Return (x, y) of the center of cell containing provided text 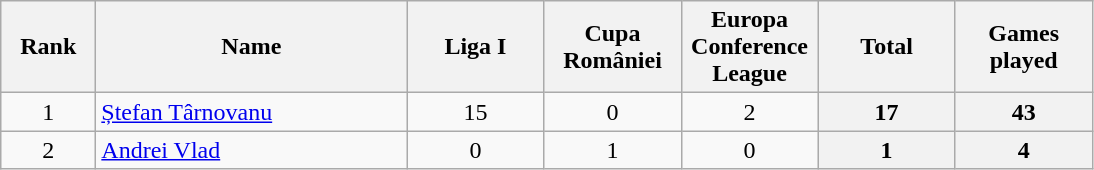
Europa Conference League (750, 47)
Total (886, 47)
Rank (48, 47)
Cupa României (612, 47)
Ștefan Târnovanu (252, 112)
15 (476, 112)
4 (1024, 150)
Name (252, 47)
Games played (1024, 47)
17 (886, 112)
43 (1024, 112)
Liga I (476, 47)
Andrei Vlad (252, 150)
